Locate the cell with the specified text and output its [X, Y] center coordinate. 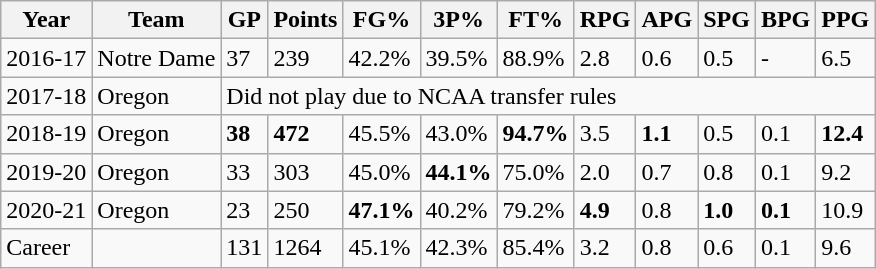
45.0% [382, 172]
303 [306, 172]
45.5% [382, 134]
9.6 [846, 248]
Team [156, 20]
2019-20 [46, 172]
9.2 [846, 172]
FT% [536, 20]
3.2 [605, 248]
BPG [785, 20]
Year [46, 20]
3P% [458, 20]
1.0 [727, 210]
2.0 [605, 172]
40.2% [458, 210]
SPG [727, 20]
23 [244, 210]
10.9 [846, 210]
2.8 [605, 58]
43.0% [458, 134]
6.5 [846, 58]
Did not play due to NCAA transfer rules [548, 96]
42.2% [382, 58]
2017-18 [46, 96]
131 [244, 248]
44.1% [458, 172]
- [785, 58]
2018-19 [46, 134]
1.1 [667, 134]
GP [244, 20]
38 [244, 134]
250 [306, 210]
3.5 [605, 134]
PPG [846, 20]
75.0% [536, 172]
APG [667, 20]
Career [46, 248]
33 [244, 172]
12.4 [846, 134]
Notre Dame [156, 58]
2016-17 [46, 58]
472 [306, 134]
37 [244, 58]
4.9 [605, 210]
Points [306, 20]
45.1% [382, 248]
RPG [605, 20]
2020-21 [46, 210]
47.1% [382, 210]
239 [306, 58]
88.9% [536, 58]
0.7 [667, 172]
94.7% [536, 134]
42.3% [458, 248]
85.4% [536, 248]
1264 [306, 248]
FG% [382, 20]
39.5% [458, 58]
79.2% [536, 210]
